Find where the given text appears and provide that cell's center as (X, Y) coordinate. 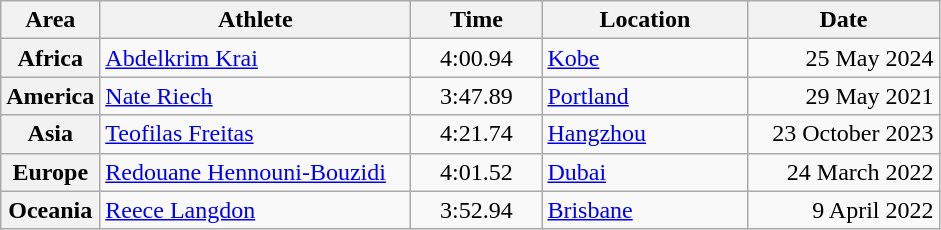
3:52.94 (476, 210)
4:21.74 (476, 134)
America (50, 96)
23 October 2023 (844, 134)
Location (645, 20)
Portland (645, 96)
Time (476, 20)
Kobe (645, 58)
Nate Riech (256, 96)
25 May 2024 (844, 58)
4:00.94 (476, 58)
Hangzhou (645, 134)
Teofilas Freitas (256, 134)
Dubai (645, 172)
24 March 2022 (844, 172)
Date (844, 20)
Redouane Hennouni-Bouzidi (256, 172)
3:47.89 (476, 96)
9 April 2022 (844, 210)
Oceania (50, 210)
Abdelkrim Krai (256, 58)
Athlete (256, 20)
4:01.52 (476, 172)
Reece Langdon (256, 210)
29 May 2021 (844, 96)
Brisbane (645, 210)
Asia (50, 134)
Africa (50, 58)
Area (50, 20)
Europe (50, 172)
